Return [X, Y] of the center of cell containing provided text 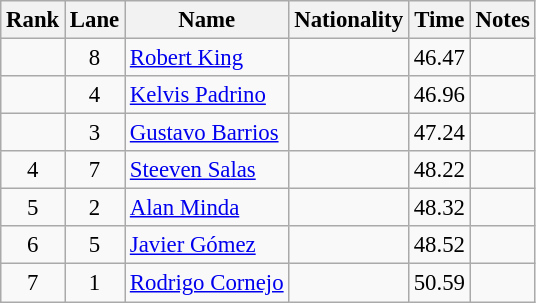
Gustavo Barrios [207, 133]
47.24 [439, 133]
46.47 [439, 58]
8 [95, 58]
48.52 [439, 245]
Javier Gómez [207, 245]
48.32 [439, 208]
Rank [33, 20]
Kelvis Padrino [207, 95]
Notes [502, 20]
50.59 [439, 283]
Steeven Salas [207, 170]
Name [207, 20]
48.22 [439, 170]
46.96 [439, 95]
Nationality [348, 20]
1 [95, 283]
Lane [95, 20]
Rodrigo Cornejo [207, 283]
Time [439, 20]
Alan Minda [207, 208]
Robert King [207, 58]
3 [95, 133]
2 [95, 208]
6 [33, 245]
